Identify which cell holds the provided text, then report its [x, y] central coordinate. 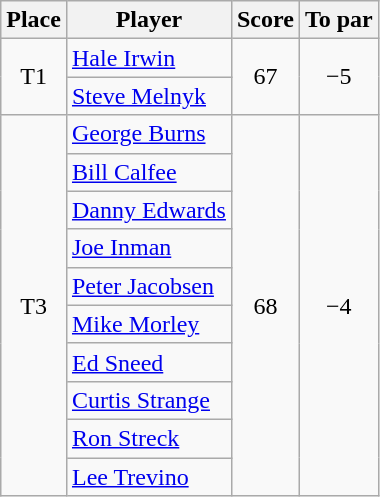
Curtis Strange [148, 400]
Ron Streck [148, 438]
Mike Morley [148, 324]
Player [148, 20]
67 [265, 77]
Score [265, 20]
George Burns [148, 134]
Lee Trevino [148, 477]
Joe Inman [148, 248]
68 [265, 306]
−5 [338, 77]
Bill Calfee [148, 172]
T1 [34, 77]
T3 [34, 306]
Ed Sneed [148, 362]
−4 [338, 306]
Steve Melnyk [148, 96]
To par [338, 20]
Peter Jacobsen [148, 286]
Hale Irwin [148, 58]
Danny Edwards [148, 210]
Place [34, 20]
